Identify which cell holds the provided text, then report its [x, y] central coordinate. 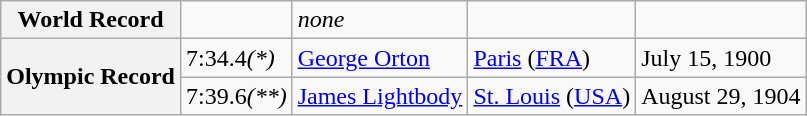
August 29, 1904 [721, 96]
July 15, 1900 [721, 58]
Olympic Record [91, 77]
7:34.4(*) [236, 58]
World Record [91, 20]
James Lightbody [380, 96]
St. Louis (USA) [552, 96]
Paris (FRA) [552, 58]
none [380, 20]
7:39.6(**) [236, 96]
George Orton [380, 58]
